Provide the [X, Y] coordinate of the cell's center where the given text is located.  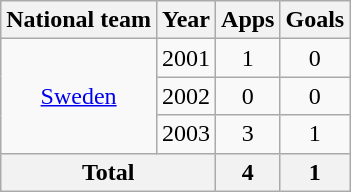
Total [108, 172]
2002 [186, 96]
Goals [315, 20]
4 [248, 172]
2001 [186, 58]
2003 [186, 134]
Sweden [79, 96]
Year [186, 20]
National team [79, 20]
3 [248, 134]
Apps [248, 20]
